Detect which cell encompasses the target text, then output its [x, y] center coordinate. 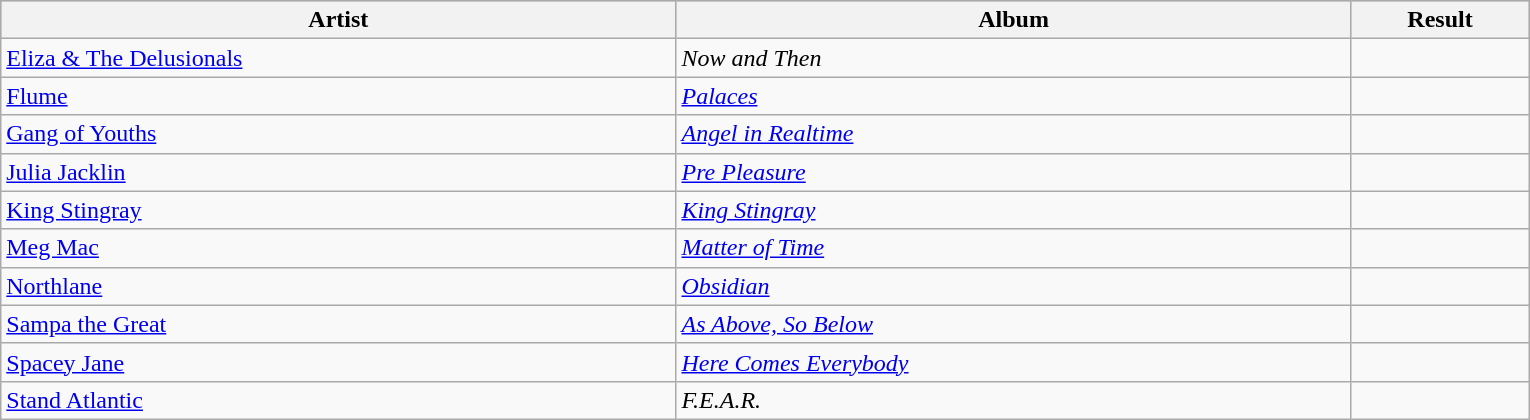
Obsidian [1014, 286]
Spacey Jane [338, 362]
Here Comes Everybody [1014, 362]
Sampa the Great [338, 324]
Flume [338, 96]
Northlane [338, 286]
Meg Mac [338, 248]
Julia Jacklin [338, 172]
Stand Atlantic [338, 400]
Matter of Time [1014, 248]
Artist [338, 20]
Angel in Realtime [1014, 134]
Palaces [1014, 96]
Album [1014, 20]
F.E.A.R. [1014, 400]
As Above, So Below [1014, 324]
Now and Then [1014, 58]
Result [1440, 20]
Gang of Youths [338, 134]
Eliza & The Delusionals [338, 58]
Pre Pleasure [1014, 172]
